Output the [x, y] coordinate of the center of the cell containing the given text.  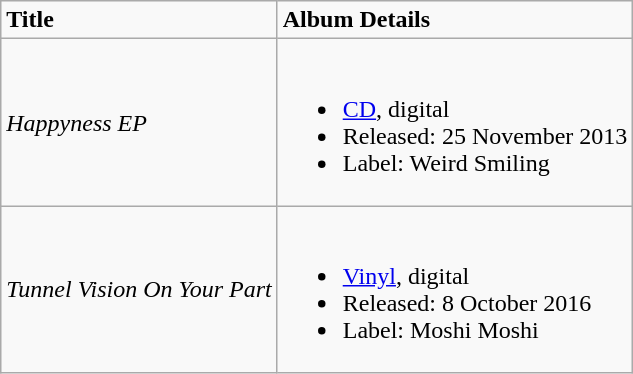
Tunnel Vision On Your Part [139, 290]
CD, digitalReleased: 25 November 2013Label: Weird Smiling [455, 122]
Title [139, 20]
Album Details [455, 20]
Happyness EP [139, 122]
Vinyl, digitalReleased: 8 October 2016Label: Moshi Moshi [455, 290]
